Provide the [x, y] coordinate of the cell's center where the given text is located.  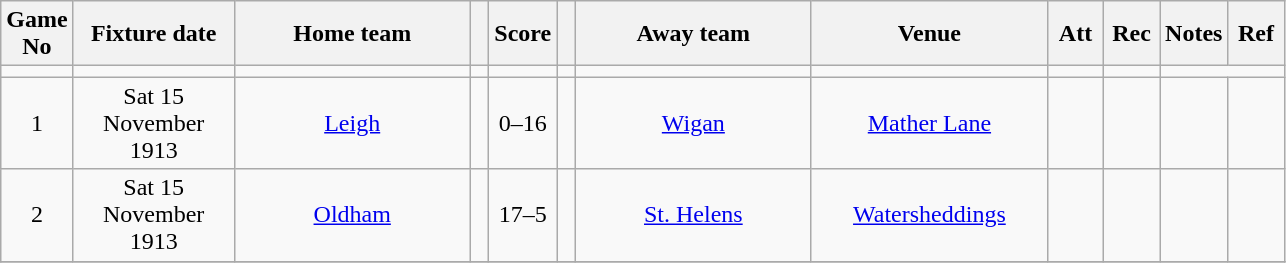
Watersheddings [929, 215]
Home team [352, 34]
Fixture date [154, 34]
Score [523, 34]
Ref [1256, 34]
Rec [1132, 34]
Leigh [352, 123]
1 [37, 123]
Mather Lane [929, 123]
St. Helens [693, 215]
Oldham [352, 215]
Wigan [693, 123]
Venue [929, 34]
Att [1075, 34]
Game No [37, 34]
2 [37, 215]
Notes [1194, 34]
Away team [693, 34]
0–16 [523, 123]
17–5 [523, 215]
